Return the [x, y] coordinate for the center point of the cell that contains the specified text.  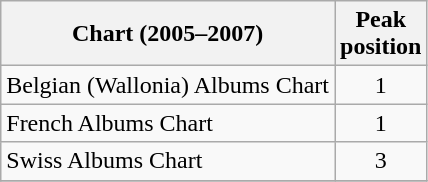
Peakposition [380, 34]
Swiss Albums Chart [168, 161]
French Albums Chart [168, 123]
3 [380, 161]
Chart (2005–2007) [168, 34]
Belgian (Wallonia) Albums Chart [168, 85]
